From the cell containing the given text, extract its center point as [x, y] coordinate. 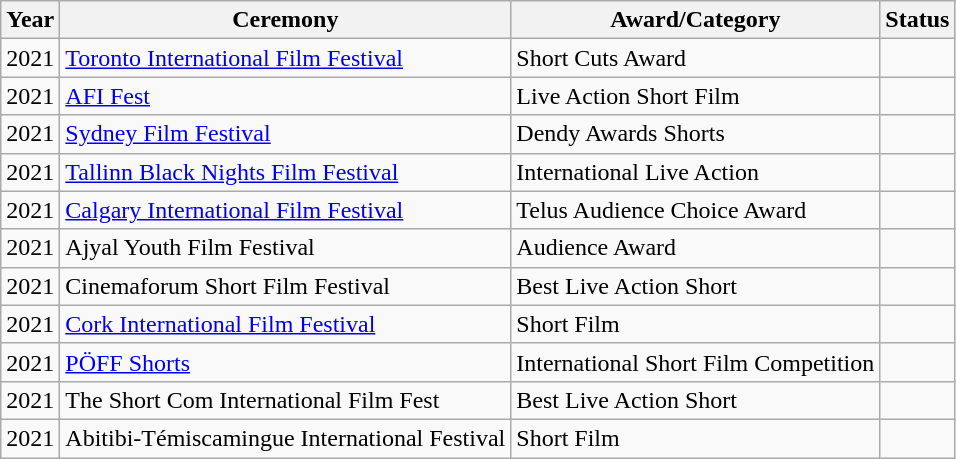
Dendy Awards Shorts [696, 134]
Sydney Film Festival [286, 134]
International Short Film Competition [696, 362]
Calgary International Film Festival [286, 210]
Audience Award [696, 248]
Short Cuts Award [696, 58]
Live Action Short Film [696, 96]
Telus Audience Choice Award [696, 210]
Status [918, 20]
Cinemaforum Short Film Festival [286, 286]
The Short Com International Film Fest [286, 400]
Ajyal Youth Film Festival [286, 248]
AFI Fest [286, 96]
Ceremony [286, 20]
Toronto International Film Festival [286, 58]
Cork International Film Festival [286, 324]
PÖFF Shorts [286, 362]
Award/Category [696, 20]
Tallinn Black Nights Film Festival [286, 172]
International Live Action [696, 172]
Year [30, 20]
Abitibi-Témiscamingue International Festival [286, 438]
